Provide the (x, y) coordinate of the cell's center where the given text is located.  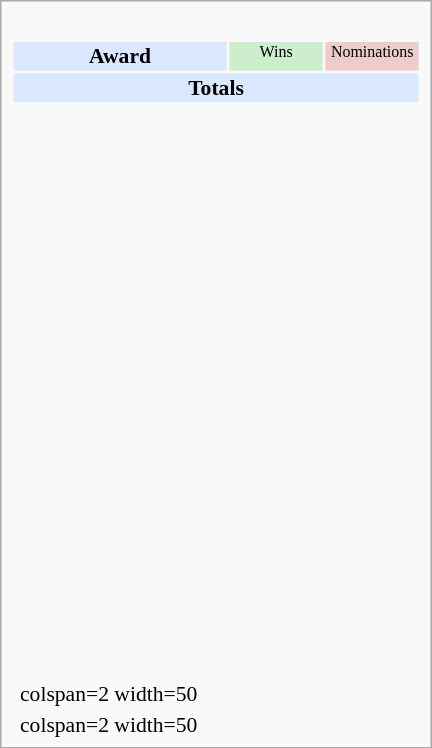
Totals (216, 87)
Award Wins Nominations Totals (216, 344)
Nominations (372, 56)
Award (120, 56)
Wins (276, 56)
